Scan for the cell matching the given text and deliver its [x, y] coordinate at center. 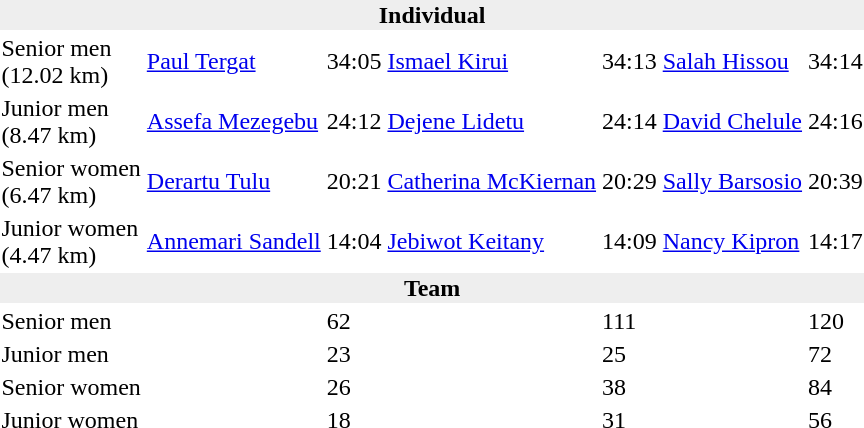
20:21 [354, 182]
Catherina McKiernan [492, 182]
Junior women(4.47 km) [71, 242]
Nancy Kipron [732, 242]
24:14 [630, 122]
Ismael Kirui [492, 62]
Team [432, 288]
38 [630, 387]
34:13 [630, 62]
David Chelule [732, 122]
111 [630, 321]
Annemari Sandell [234, 242]
Junior men [71, 354]
Derartu Tulu [234, 182]
26 [354, 387]
Senior women(6.47 km) [71, 182]
24:12 [354, 122]
Dejene Lidetu [492, 122]
Paul Tergat [234, 62]
23 [354, 354]
14:09 [630, 242]
Jebiwot Keitany [492, 242]
Senior women [71, 387]
20:29 [630, 182]
Senior men(12.02 km) [71, 62]
Individual [432, 15]
Sally Barsosio [732, 182]
Assefa Mezegebu [234, 122]
25 [630, 354]
62 [354, 321]
Salah Hissou [732, 62]
Senior men [71, 321]
34:05 [354, 62]
Junior men(8.47 km) [71, 122]
14:04 [354, 242]
